Capture the cell that displays the provided text and extract its (x, y) central coordinate. 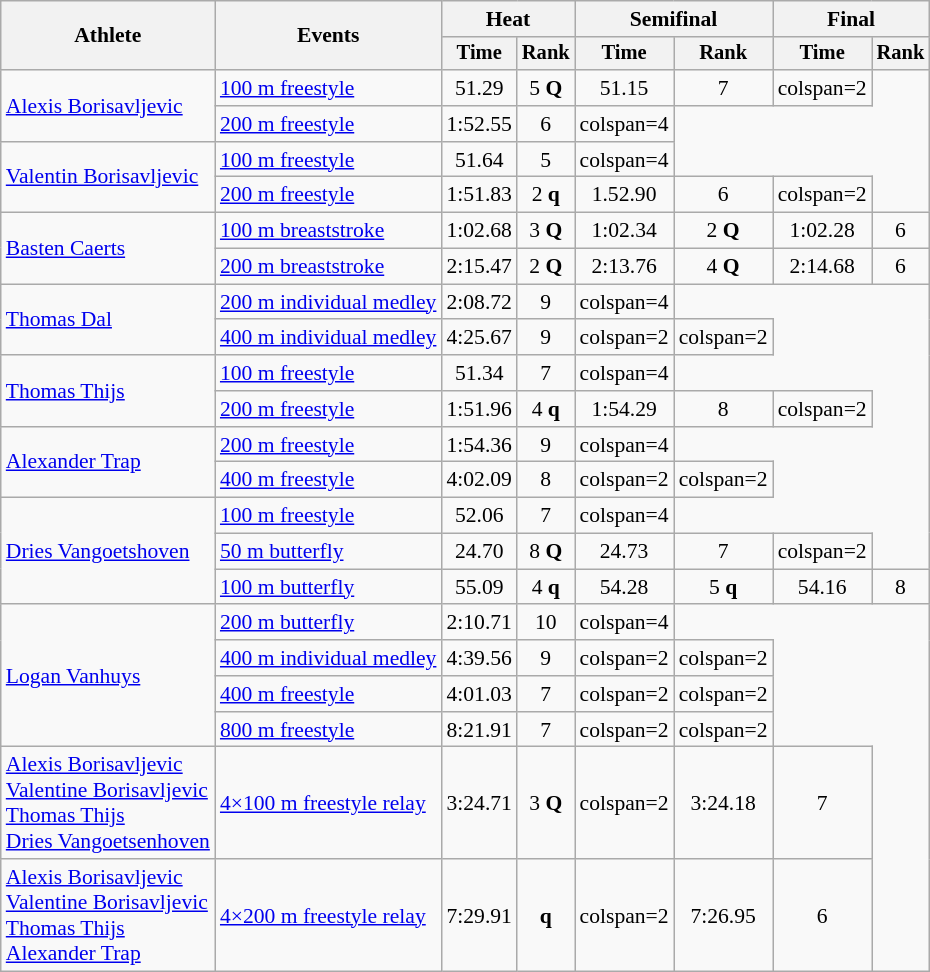
Events (328, 36)
52.06 (478, 516)
Alexander Trap (108, 462)
10 (546, 623)
1:52.55 (478, 124)
4:25.67 (478, 338)
1:51.83 (478, 195)
51.15 (624, 88)
200 m breaststroke (328, 267)
1.52.90 (624, 195)
2:08.72 (478, 302)
Alexis Borisavljevic (108, 106)
800 m freestyle (328, 730)
1:51.96 (478, 409)
54.28 (624, 587)
Semifinal (674, 19)
Thomas Dal (108, 320)
Alexis Borisavljevic Valentine Borisavljevic Thomas ThijsAlexander Trap (108, 915)
2:14.68 (822, 267)
Valentin Borisavljevic (108, 178)
24.73 (624, 552)
Athlete (108, 36)
4:39.56 (478, 658)
3:24.18 (724, 803)
24.70 (478, 552)
1:02.34 (624, 231)
51.34 (478, 373)
100 m butterfly (328, 587)
4:01.03 (478, 694)
2:10.71 (478, 623)
200 m butterfly (328, 623)
51.29 (478, 88)
4 Q (724, 267)
2:15.47 (478, 267)
1:02.28 (822, 231)
1:54.36 (478, 445)
4:02.09 (478, 480)
2:13.76 (624, 267)
5 (546, 160)
Final (852, 19)
3:24.71 (478, 803)
8:21.91 (478, 730)
Dries Vangoetshoven (108, 552)
5 q (724, 587)
1:02.68 (478, 231)
51.64 (478, 160)
Heat (508, 19)
4×100 m freestyle relay (328, 803)
7:29.91 (478, 915)
4×200 m freestyle relay (328, 915)
100 m breaststroke (328, 231)
Alexis Borisavljevic Valentine Borisavljevic Thomas ThijsDries Vangoetsenhoven (108, 803)
2 q (546, 195)
Logan Vanhuys (108, 676)
8 Q (546, 552)
Basten Caerts (108, 248)
50 m butterfly (328, 552)
200 m individual medley (328, 302)
54.16 (822, 587)
55.09 (478, 587)
5 Q (546, 88)
Thomas Thijs (108, 390)
7:26.95 (724, 915)
1:54.29 (624, 409)
q (546, 915)
